Pinpoint the cell where the given text exists, returning its [X, Y] midpoint coordinate. 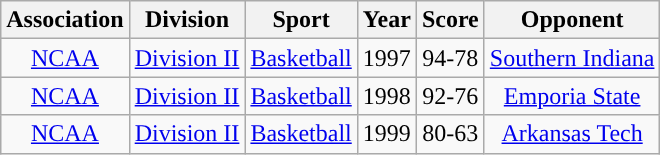
Year [386, 20]
80-63 [450, 134]
Southern Indiana [572, 58]
1998 [386, 96]
1999 [386, 134]
Emporia State [572, 96]
Opponent [572, 20]
1997 [386, 58]
Arkansas Tech [572, 134]
Association [65, 20]
94-78 [450, 58]
92-76 [450, 96]
Division [187, 20]
Sport [301, 20]
Score [450, 20]
